For the text-containing cell, return its midpoint in [x, y] coordinate format. 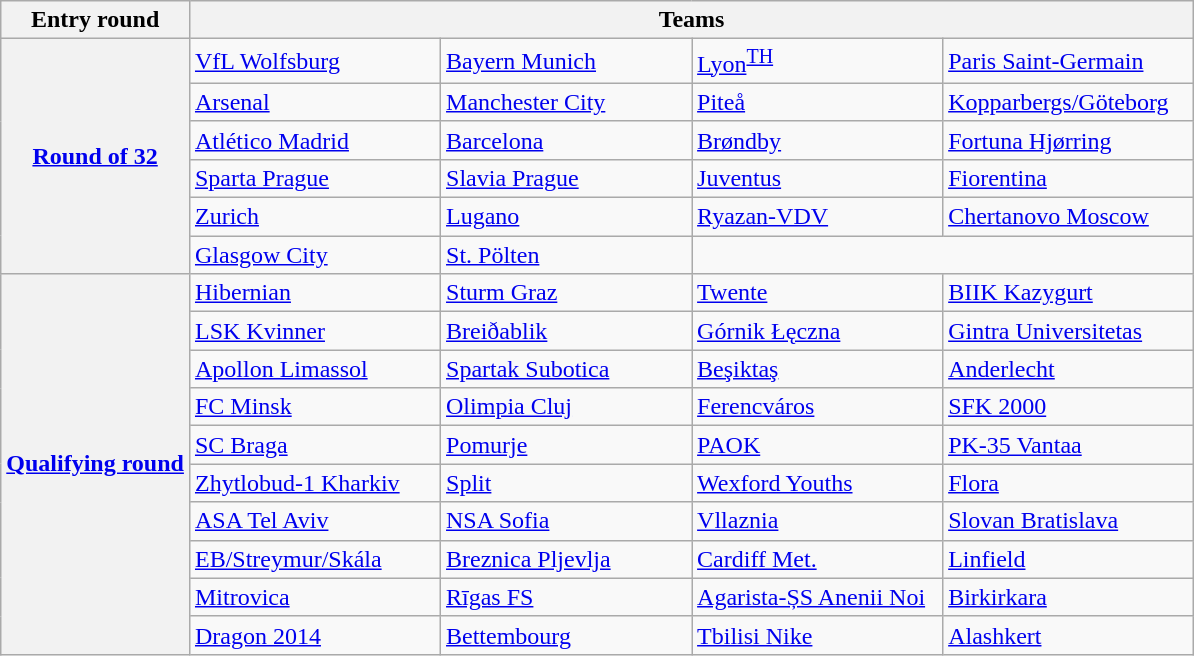
Paris Saint-Germain [1068, 62]
Chertanovo Moscow [1068, 217]
LSK Kvinner [314, 331]
Rīgas FS [566, 597]
Birkirkara [1068, 597]
Twente [818, 293]
SFK 2000 [1068, 407]
Brøndby [818, 140]
Piteå [818, 102]
Juventus [818, 178]
SC Braga [314, 445]
Sparta Prague [314, 178]
Agarista-ȘS Anenii Noi [818, 597]
Fiorentina [1068, 178]
Beşiktaş [818, 369]
Arsenal [314, 102]
Dragon 2014 [314, 635]
Entry round [96, 20]
Linfield [1068, 559]
VfL Wolfsburg [314, 62]
Wexford Youths [818, 483]
Fortuna Hjørring [1068, 140]
Kopparbergs/Göteborg [1068, 102]
Mitrovica [314, 597]
Bettembourg [566, 635]
NSA Sofia [566, 521]
Zurich [314, 217]
ASA Tel Aviv [314, 521]
Apollon Limassol [314, 369]
Sturm Graz [566, 293]
Qualifying round [96, 464]
Breiðablik [566, 331]
Tbilisi Nike [818, 635]
Barcelona [566, 140]
Flora [1068, 483]
Górnik Łęczna [818, 331]
Lugano [566, 217]
Vllaznia [818, 521]
Gintra Universitetas [1068, 331]
BIIK Kazygurt [1068, 293]
Teams [691, 20]
Glasgow City [314, 255]
Zhytlobud-1 Kharkiv [314, 483]
Slavia Prague [566, 178]
Anderlecht [1068, 369]
St. Pölten [566, 255]
Pomurje [566, 445]
PAOK [818, 445]
Slovan Bratislava [1068, 521]
Ryazan-VDV [818, 217]
Alashkert [1068, 635]
Olimpia Cluj [566, 407]
Manchester City [566, 102]
Atlético Madrid [314, 140]
EB/Streymur/Skála [314, 559]
Hibernian [314, 293]
Spartak Subotica [566, 369]
Bayern Munich [566, 62]
Round of 32 [96, 156]
Split [566, 483]
LyonTH [818, 62]
Cardiff Met. [818, 559]
PK-35 Vantaa [1068, 445]
Ferencváros [818, 407]
FC Minsk [314, 407]
Breznica Pljevlja [566, 559]
